Find where the given text appears and provide that cell's center as (X, Y) coordinate. 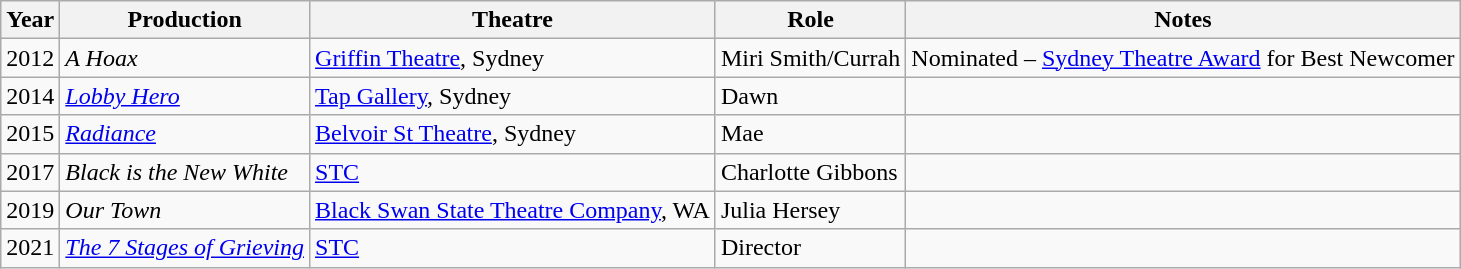
2012 (30, 58)
Radiance (185, 134)
Our Town (185, 210)
Role (810, 20)
Charlotte Gibbons (810, 172)
2015 (30, 134)
2021 (30, 248)
Notes (1183, 20)
Year (30, 20)
Dawn (810, 96)
A Hoax (185, 58)
Lobby Hero (185, 96)
Miri Smith/Currah (810, 58)
Mae (810, 134)
The 7 Stages of Grieving (185, 248)
Griffin Theatre, Sydney (513, 58)
Julia Hersey (810, 210)
2017 (30, 172)
Production (185, 20)
Black is the New White (185, 172)
2019 (30, 210)
Director (810, 248)
Belvoir St Theatre, Sydney (513, 134)
2014 (30, 96)
Black Swan State Theatre Company, WA (513, 210)
Theatre (513, 20)
Nominated – Sydney Theatre Award for Best Newcomer (1183, 58)
Tap Gallery, Sydney (513, 96)
